From the cell containing the given text, extract its center point as (X, Y) coordinate. 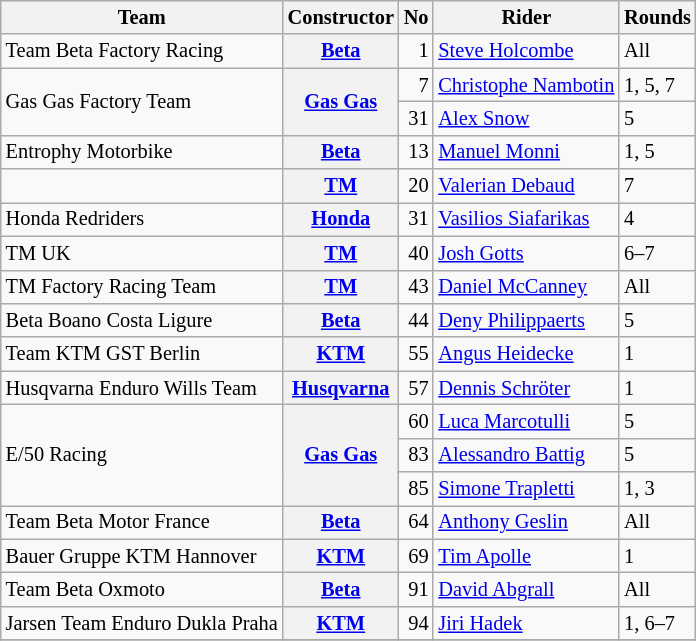
Rounds (658, 17)
43 (416, 287)
Honda (341, 219)
Rider (526, 17)
1, 5, 7 (658, 85)
1, 3 (658, 489)
55 (416, 354)
Josh Gotts (526, 253)
Daniel McCanney (526, 287)
Team (142, 17)
Tim Apolle (526, 556)
E/50 Racing (142, 454)
91 (416, 589)
Steve Holcombe (526, 51)
20 (416, 186)
Jiri Hadek (526, 623)
TM Factory Racing Team (142, 287)
64 (416, 522)
Alessandro Battig (526, 455)
1, 6–7 (658, 623)
Deny Philippaerts (526, 320)
Beta Boano Costa Ligure (142, 320)
Vasilios Siafarikas (526, 219)
57 (416, 388)
Team Beta Motor France (142, 522)
Entrophy Motorbike (142, 152)
TM UK (142, 253)
Angus Heidecke (526, 354)
Team Beta Oxmoto (142, 589)
Alex Snow (526, 118)
13 (416, 152)
David Abgrall (526, 589)
1, 5 (658, 152)
60 (416, 421)
Luca Marcotulli (526, 421)
83 (416, 455)
Jarsen Team Enduro Dukla Praha (142, 623)
6–7 (658, 253)
69 (416, 556)
40 (416, 253)
Dennis Schröter (526, 388)
44 (416, 320)
Husqvarna (341, 388)
94 (416, 623)
Christophe Nambotin (526, 85)
Team Beta Factory Racing (142, 51)
Honda Redriders (142, 219)
4 (658, 219)
Simone Trapletti (526, 489)
Valerian Debaud (526, 186)
Team KTM GST Berlin (142, 354)
No (416, 17)
Husqvarna Enduro Wills Team (142, 388)
Gas Gas Factory Team (142, 102)
Bauer Gruppe KTM Hannover (142, 556)
Manuel Monni (526, 152)
85 (416, 489)
Anthony Geslin (526, 522)
Constructor (341, 17)
